Provide the (x, y) coordinate of the cell's center where the given text is located.  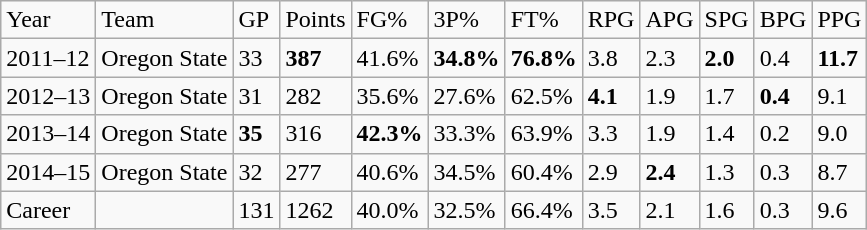
40.6% (390, 172)
8.7 (840, 172)
2014–15 (48, 172)
60.4% (544, 172)
RPG (611, 20)
35.6% (390, 96)
Career (48, 210)
1262 (316, 210)
2.9 (611, 172)
42.3% (390, 134)
76.8% (544, 58)
41.6% (390, 58)
2.3 (670, 58)
3.5 (611, 210)
3.3 (611, 134)
1.7 (726, 96)
62.5% (544, 96)
BPG (783, 20)
Points (316, 20)
0.2 (783, 134)
2.1 (670, 210)
1.4 (726, 134)
34.8% (466, 58)
2.0 (726, 58)
PPG (840, 20)
66.4% (544, 210)
SPG (726, 20)
131 (256, 210)
35 (256, 134)
277 (316, 172)
3P% (466, 20)
APG (670, 20)
282 (316, 96)
33 (256, 58)
4.1 (611, 96)
2011–12 (48, 58)
Team (164, 20)
3.8 (611, 58)
9.1 (840, 96)
387 (316, 58)
1.3 (726, 172)
63.9% (544, 134)
32.5% (466, 210)
9.0 (840, 134)
32 (256, 172)
11.7 (840, 58)
9.6 (840, 210)
Year (48, 20)
2013–14 (48, 134)
2.4 (670, 172)
27.6% (466, 96)
31 (256, 96)
FT% (544, 20)
316 (316, 134)
GP (256, 20)
33.3% (466, 134)
2012–13 (48, 96)
FG% (390, 20)
40.0% (390, 210)
1.6 (726, 210)
34.5% (466, 172)
